Pinpoint the cell where the given text exists, returning its (X, Y) midpoint coordinate. 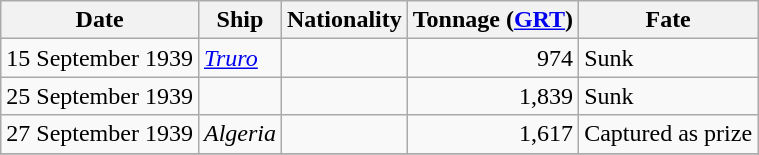
Ship (240, 20)
Captured as prize (668, 134)
Date (100, 20)
25 September 1939 (100, 96)
Fate (668, 20)
1,617 (492, 134)
Nationality (345, 20)
Tonnage (GRT) (492, 20)
1,839 (492, 96)
974 (492, 58)
Algeria (240, 134)
27 September 1939 (100, 134)
15 September 1939 (100, 58)
Truro (240, 58)
